From the cell containing the given text, extract its center point as [x, y] coordinate. 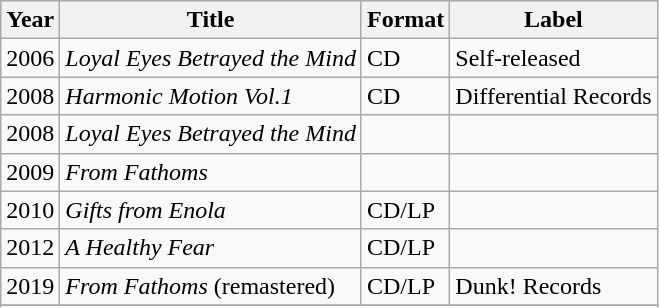
Harmonic Motion Vol.1 [211, 96]
Title [211, 20]
Format [405, 20]
Dunk! Records [554, 286]
2009 [30, 172]
2006 [30, 58]
Gifts from Enola [211, 210]
A Healthy Fear [211, 248]
Year [30, 20]
From Fathoms (remastered) [211, 286]
Label [554, 20]
Differential Records [554, 96]
2012 [30, 248]
2019 [30, 286]
2010 [30, 210]
Self-released [554, 58]
From Fathoms [211, 172]
